Provide the (X, Y) coordinate of the cell's center where the given text is located.  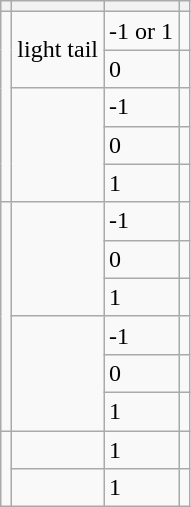
light tail (58, 50)
-1 or 1 (142, 31)
